From the cell containing the given text, extract its center point as [x, y] coordinate. 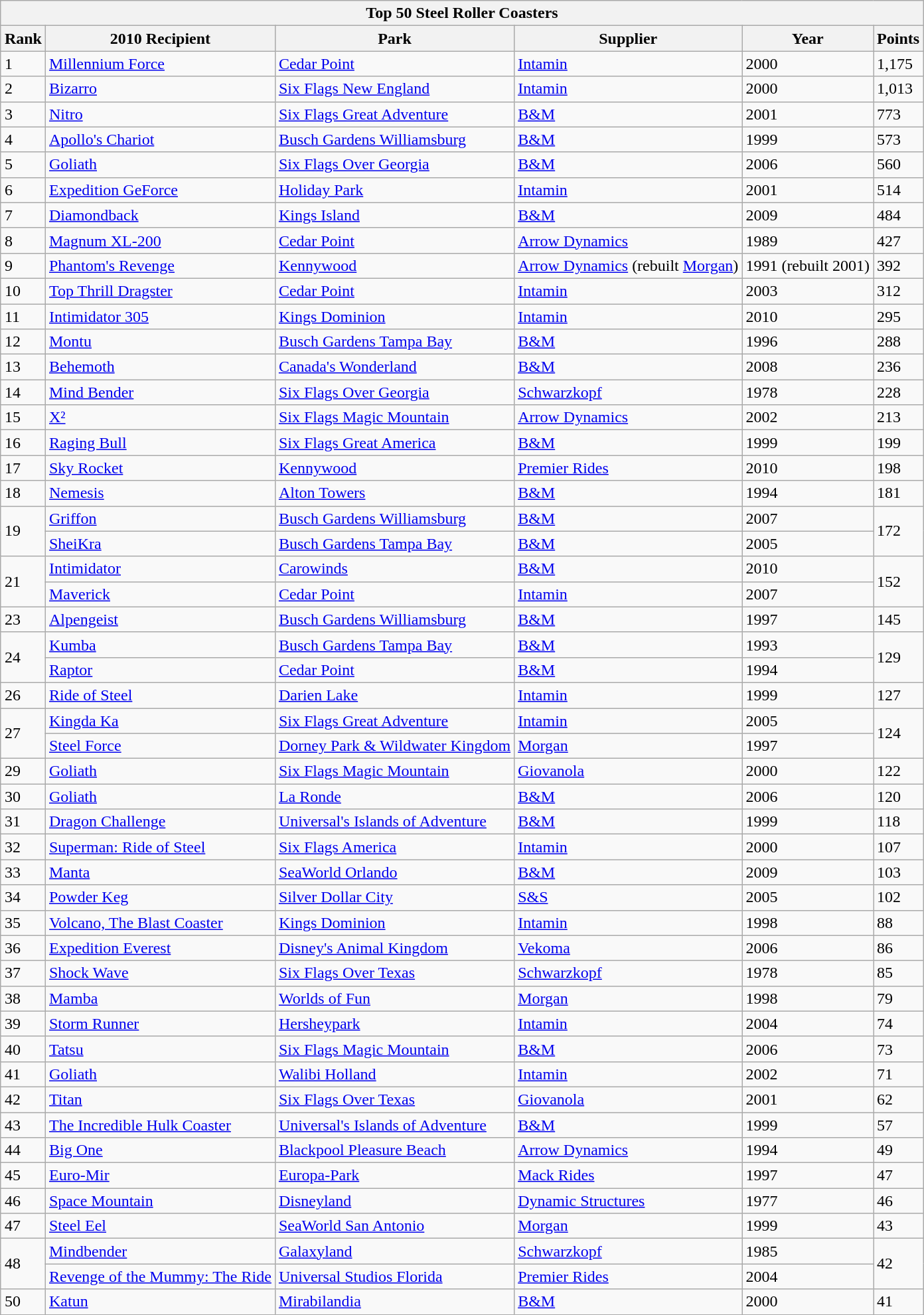
6 [23, 190]
17 [23, 468]
Dragon Challenge [160, 822]
Disneyland [394, 1201]
145 [899, 619]
74 [899, 1024]
14 [23, 392]
73 [899, 1049]
The Incredible Hulk Coaster [160, 1125]
Titan [160, 1099]
295 [899, 317]
Apollo's Chariot [160, 139]
Rank [23, 39]
Montu [160, 342]
62 [899, 1099]
30 [23, 797]
172 [899, 531]
107 [899, 847]
33 [23, 872]
122 [899, 771]
S&S [628, 897]
124 [899, 733]
2003 [808, 291]
1996 [808, 342]
127 [899, 695]
10 [23, 291]
199 [899, 443]
2010 Recipient [160, 39]
Supplier [628, 39]
88 [899, 923]
44 [23, 1150]
Tatsu [160, 1049]
Raptor [160, 670]
2 [23, 89]
1985 [808, 1251]
Galaxyland [394, 1251]
8 [23, 240]
57 [899, 1125]
37 [23, 973]
Disney's Animal Kingdom [394, 948]
9 [23, 266]
Park [394, 39]
26 [23, 695]
1989 [808, 240]
Mirabilandia [394, 1302]
1991 (rebuilt 2001) [808, 266]
288 [899, 342]
213 [899, 418]
Katun [160, 1302]
573 [899, 139]
Millennium Force [160, 64]
Nemesis [160, 493]
Blackpool Pleasure Beach [394, 1150]
Vekoma [628, 948]
35 [23, 923]
427 [899, 240]
31 [23, 822]
La Ronde [394, 797]
1,175 [899, 64]
514 [899, 190]
120 [899, 797]
103 [899, 872]
Intimidator [160, 569]
24 [23, 657]
118 [899, 822]
312 [899, 291]
Silver Dollar City [394, 897]
Behemoth [160, 367]
560 [899, 165]
29 [23, 771]
5 [23, 165]
Manta [160, 872]
181 [899, 493]
Steel Eel [160, 1226]
21 [23, 581]
773 [899, 114]
19 [23, 531]
Darien Lake [394, 695]
SeaWorld San Antonio [394, 1226]
Mindbender [160, 1251]
27 [23, 733]
Space Mountain [160, 1201]
236 [899, 367]
Steel Force [160, 746]
Big One [160, 1150]
Shock Wave [160, 973]
Hersheypark [394, 1024]
45 [23, 1176]
1977 [808, 1201]
4 [23, 139]
1993 [808, 645]
3 [23, 114]
484 [899, 215]
Raging Bull [160, 443]
Powder Keg [160, 897]
Magnum XL-200 [160, 240]
85 [899, 973]
Canada's Wonderland [394, 367]
Europa-Park [394, 1176]
Ride of Steel [160, 695]
12 [23, 342]
Mind Bender [160, 392]
129 [899, 657]
228 [899, 392]
79 [899, 998]
Intimidator 305 [160, 317]
Expedition GeForce [160, 190]
Alpengeist [160, 619]
Top Thrill Dragster [160, 291]
Euro-Mir [160, 1176]
50 [23, 1302]
Six Flags Great America [394, 443]
Phantom's Revenge [160, 266]
Top 50 Steel Roller Coasters [462, 13]
23 [23, 619]
1 [23, 64]
13 [23, 367]
32 [23, 847]
48 [23, 1264]
198 [899, 468]
18 [23, 493]
102 [899, 897]
38 [23, 998]
34 [23, 897]
Alton Towers [394, 493]
Dorney Park & Wildwater Kingdom [394, 746]
Nitro [160, 114]
Walibi Holland [394, 1074]
Kingda Ka [160, 720]
392 [899, 266]
Griffon [160, 518]
SeaWorld Orlando [394, 872]
Six Flags America [394, 847]
SheiKra [160, 544]
Kings Island [394, 215]
11 [23, 317]
Sky Rocket [160, 468]
X² [160, 418]
Year [808, 39]
Kumba [160, 645]
86 [899, 948]
Carowinds [394, 569]
Six Flags New England [394, 89]
Mack Rides [628, 1176]
7 [23, 215]
Dynamic Structures [628, 1201]
Universal Studios Florida [394, 1276]
Points [899, 39]
71 [899, 1074]
39 [23, 1024]
Maverick [160, 594]
Holiday Park [394, 190]
Volcano, The Blast Coaster [160, 923]
15 [23, 418]
Diamondback [160, 215]
Mamba [160, 998]
36 [23, 948]
Superman: Ride of Steel [160, 847]
152 [899, 581]
Revenge of the Mummy: The Ride [160, 1276]
16 [23, 443]
Expedition Everest [160, 948]
Arrow Dynamics (rebuilt Morgan) [628, 266]
1,013 [899, 89]
49 [899, 1150]
Storm Runner [160, 1024]
Worlds of Fun [394, 998]
2008 [808, 367]
Bizarro [160, 89]
40 [23, 1049]
